Capture the cell that displays the provided text and extract its (x, y) central coordinate. 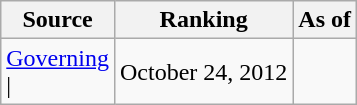
Governing| (58, 72)
October 24, 2012 (203, 72)
Ranking (203, 20)
As of (325, 20)
Source (58, 20)
